Return the [x, y] coordinate for the center point of the cell that contains the specified text.  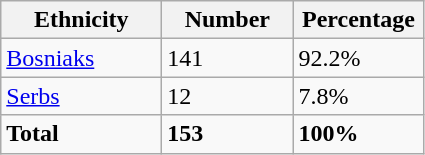
Number [228, 20]
Serbs [82, 96]
Percentage [358, 20]
141 [228, 58]
Total [82, 134]
12 [228, 96]
100% [358, 134]
92.2% [358, 58]
Ethnicity [82, 20]
Bosniaks [82, 58]
153 [228, 134]
7.8% [358, 96]
